Extract the [x, y] coordinate from the center of the cell holding the provided text.  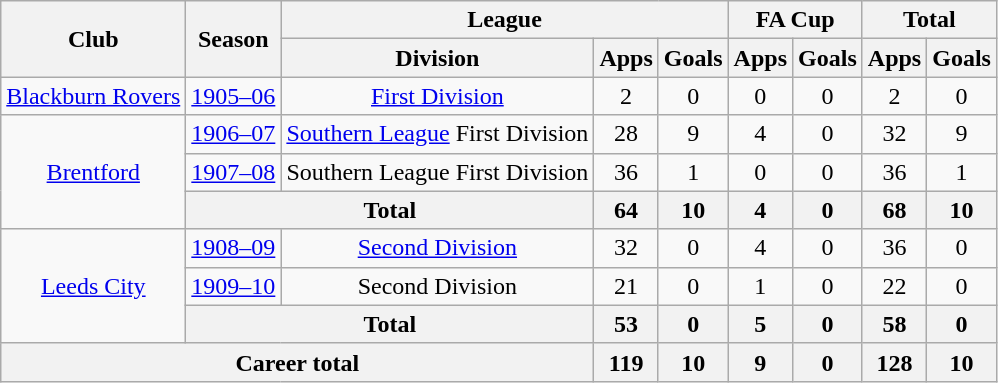
1909–10 [234, 286]
28 [626, 134]
5 [760, 324]
1908–09 [234, 248]
FA Cup [795, 20]
68 [894, 210]
21 [626, 286]
Leeds City [94, 286]
1905–06 [234, 96]
1906–07 [234, 134]
119 [626, 362]
22 [894, 286]
58 [894, 324]
1907–08 [234, 172]
Season [234, 39]
Blackburn Rovers [94, 96]
Career total [298, 362]
Club [94, 39]
53 [626, 324]
Brentford [94, 172]
League [504, 20]
First Division [438, 96]
64 [626, 210]
Division [438, 58]
128 [894, 362]
